For the text-containing cell, return its midpoint in [x, y] coordinate format. 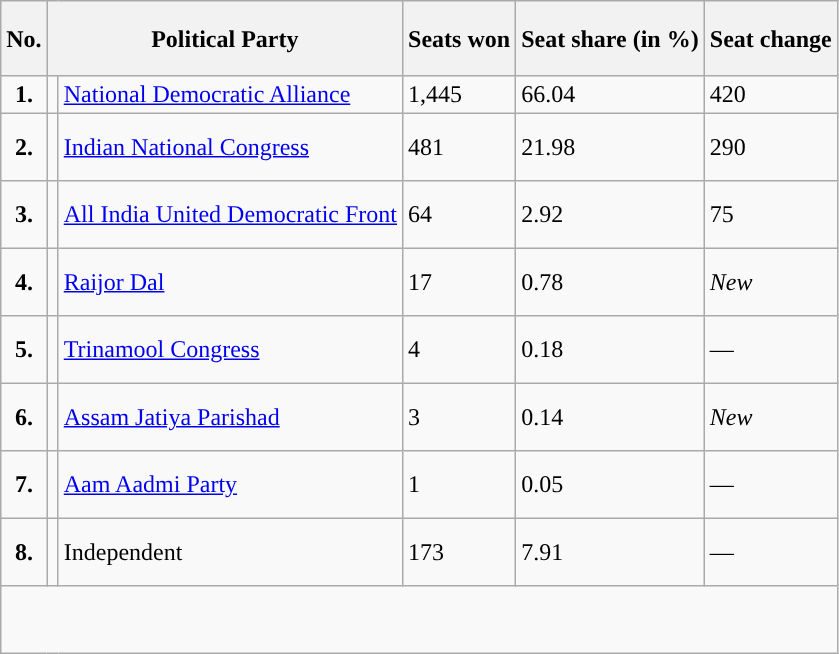
National Democratic Alliance [230, 95]
Seat change [770, 38]
420 [770, 95]
173 [460, 553]
All India United Democratic Front [230, 215]
0.05 [610, 485]
6. [24, 418]
5. [24, 350]
8. [24, 553]
0.14 [610, 418]
0.78 [610, 283]
1. [24, 95]
Trinamool Congress [230, 350]
481 [460, 148]
No. [24, 38]
Seat share (in %) [610, 38]
21.98 [610, 148]
Independent [230, 553]
Raijor Dal [230, 283]
2. [24, 148]
7.91 [610, 553]
290 [770, 148]
17 [460, 283]
64 [460, 215]
2.92 [610, 215]
75 [770, 215]
1,445 [460, 95]
3. [24, 215]
4. [24, 283]
Political Party [224, 38]
1 [460, 485]
Assam Jatiya Parishad [230, 418]
Indian National Congress [230, 148]
Seats won [460, 38]
66.04 [610, 95]
Aam Aadmi Party [230, 485]
7. [24, 485]
3 [460, 418]
0.18 [610, 350]
4 [460, 350]
